Pinpoint the cell where the given text exists, returning its [X, Y] midpoint coordinate. 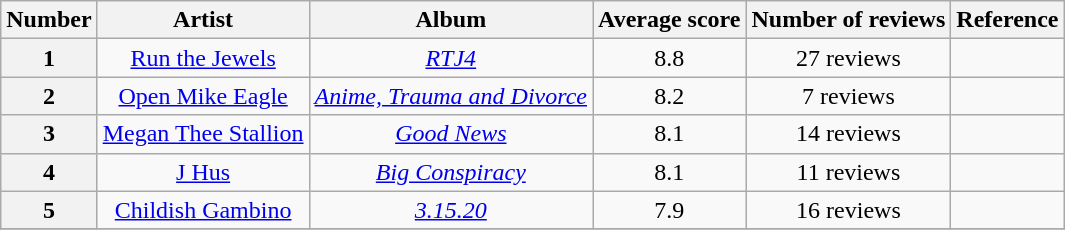
Good News [450, 134]
Artist [203, 20]
5 [49, 210]
Childish Gambino [203, 210]
Number [49, 20]
Average score [670, 20]
RTJ4 [450, 58]
1 [49, 58]
14 reviews [848, 134]
8.8 [670, 58]
Megan Thee Stallion [203, 134]
Big Conspiracy [450, 172]
J Hus [203, 172]
Anime, Trauma and Divorce [450, 96]
27 reviews [848, 58]
4 [49, 172]
7 reviews [848, 96]
Open Mike Eagle [203, 96]
3.15.20 [450, 210]
16 reviews [848, 210]
Album [450, 20]
Run the Jewels [203, 58]
11 reviews [848, 172]
2 [49, 96]
Reference [1008, 20]
3 [49, 134]
8.2 [670, 96]
7.9 [670, 210]
Number of reviews [848, 20]
